Capture the cell that displays the provided text and extract its [x, y] central coordinate. 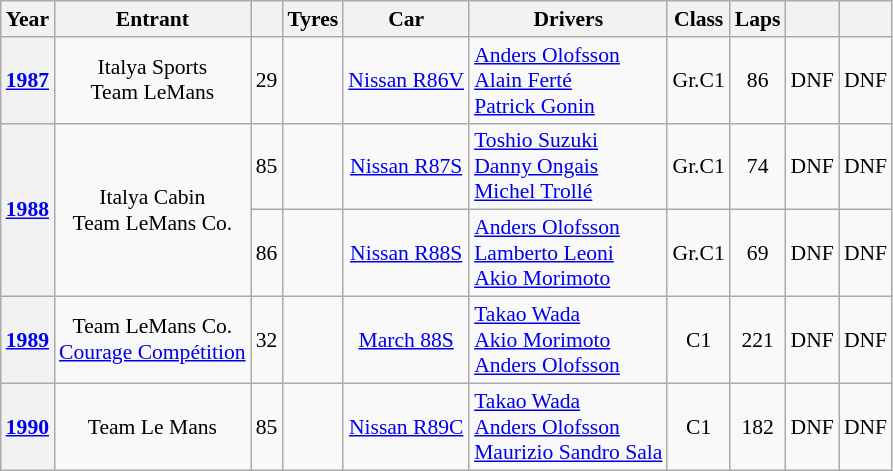
Team LeMans Co. Courage Compétition [152, 340]
Year [28, 19]
Toshio Suzuki Danny Ongais Michel Trollé [568, 166]
32 [267, 340]
1988 [28, 210]
74 [758, 166]
Takao Wada Akio Morimoto Anders Olofsson [568, 340]
Drivers [568, 19]
69 [758, 254]
1987 [28, 80]
Nissan R89C [406, 426]
Italya Cabin Team LeMans Co. [152, 210]
Nissan R87S [406, 166]
29 [267, 80]
182 [758, 426]
Tyres [312, 19]
221 [758, 340]
Laps [758, 19]
1990 [28, 426]
Nissan R86V [406, 80]
Anders Olofsson Alain Ferté Patrick Gonin [568, 80]
Class [698, 19]
Team Le Mans [152, 426]
Takao Wada Anders Olofsson Maurizio Sandro Sala [568, 426]
Nissan R88S [406, 254]
1989 [28, 340]
Anders Olofsson Lamberto Leoni Akio Morimoto [568, 254]
Entrant [152, 19]
Italya Sports Team LeMans [152, 80]
March 88S [406, 340]
Car [406, 19]
